Scan for the cell matching the given text and deliver its (X, Y) coordinate at center. 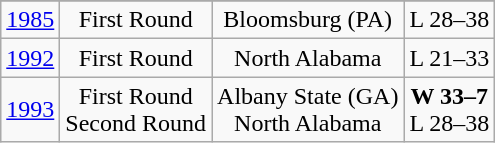
First RoundSecond Round (136, 110)
W 33–7L 28–38 (450, 110)
L 28–38 (450, 20)
North Alabama (308, 58)
1993 (30, 110)
1992 (30, 58)
Albany State (GA)North Alabama (308, 110)
Bloomsburg (PA) (308, 20)
L 21–33 (450, 58)
1985 (30, 20)
